Extract the [X, Y] coordinate from the center of the cell holding the provided text.  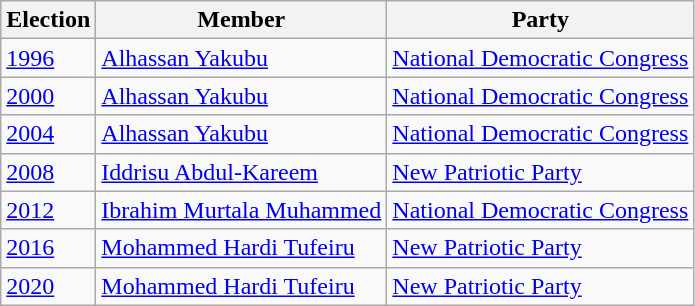
2008 [48, 172]
Member [242, 20]
2012 [48, 210]
2000 [48, 96]
Election [48, 20]
2004 [48, 134]
2020 [48, 286]
Iddrisu Abdul-Kareem [242, 172]
Party [540, 20]
Ibrahim Murtala Muhammed [242, 210]
1996 [48, 58]
2016 [48, 248]
